Search for the cell housing the specified text and yield its (X, Y) center coordinate. 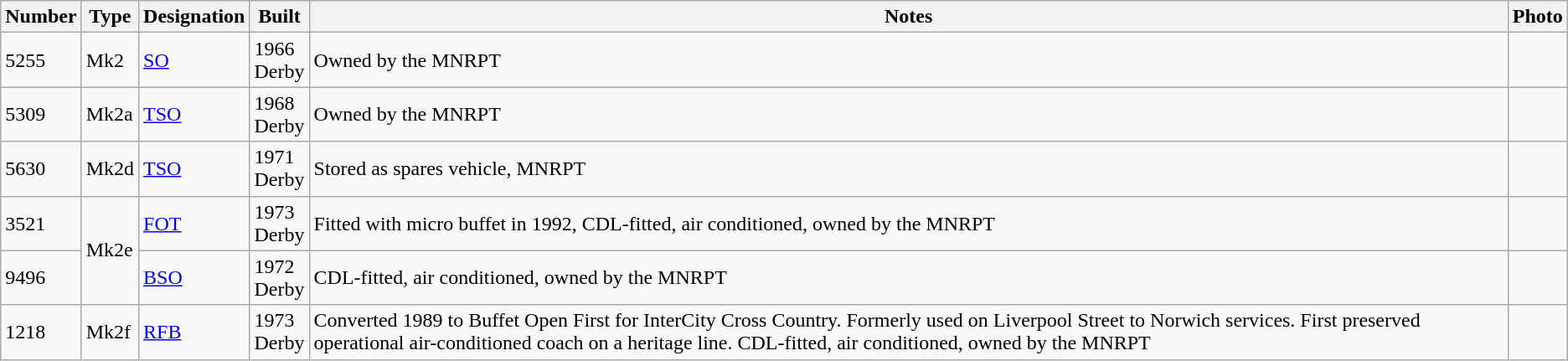
BSO (194, 278)
Number (41, 17)
1966Derby (280, 60)
9496 (41, 278)
Mk2e (110, 250)
SO (194, 60)
Stored as spares vehicle, MNRPT (908, 169)
Built (280, 17)
RFB (194, 332)
Mk2f (110, 332)
5630 (41, 169)
5309 (41, 114)
Designation (194, 17)
Photo (1538, 17)
1968Derby (280, 114)
1972Derby (280, 278)
Type (110, 17)
5255 (41, 60)
1971Derby (280, 169)
Mk2d (110, 169)
Mk2a (110, 114)
CDL-fitted, air conditioned, owned by the MNRPT (908, 278)
Mk2 (110, 60)
Notes (908, 17)
Fitted with micro buffet in 1992, CDL-fitted, air conditioned, owned by the MNRPT (908, 223)
1218 (41, 332)
3521 (41, 223)
FOT (194, 223)
